Search for the cell housing the specified text and yield its [x, y] center coordinate. 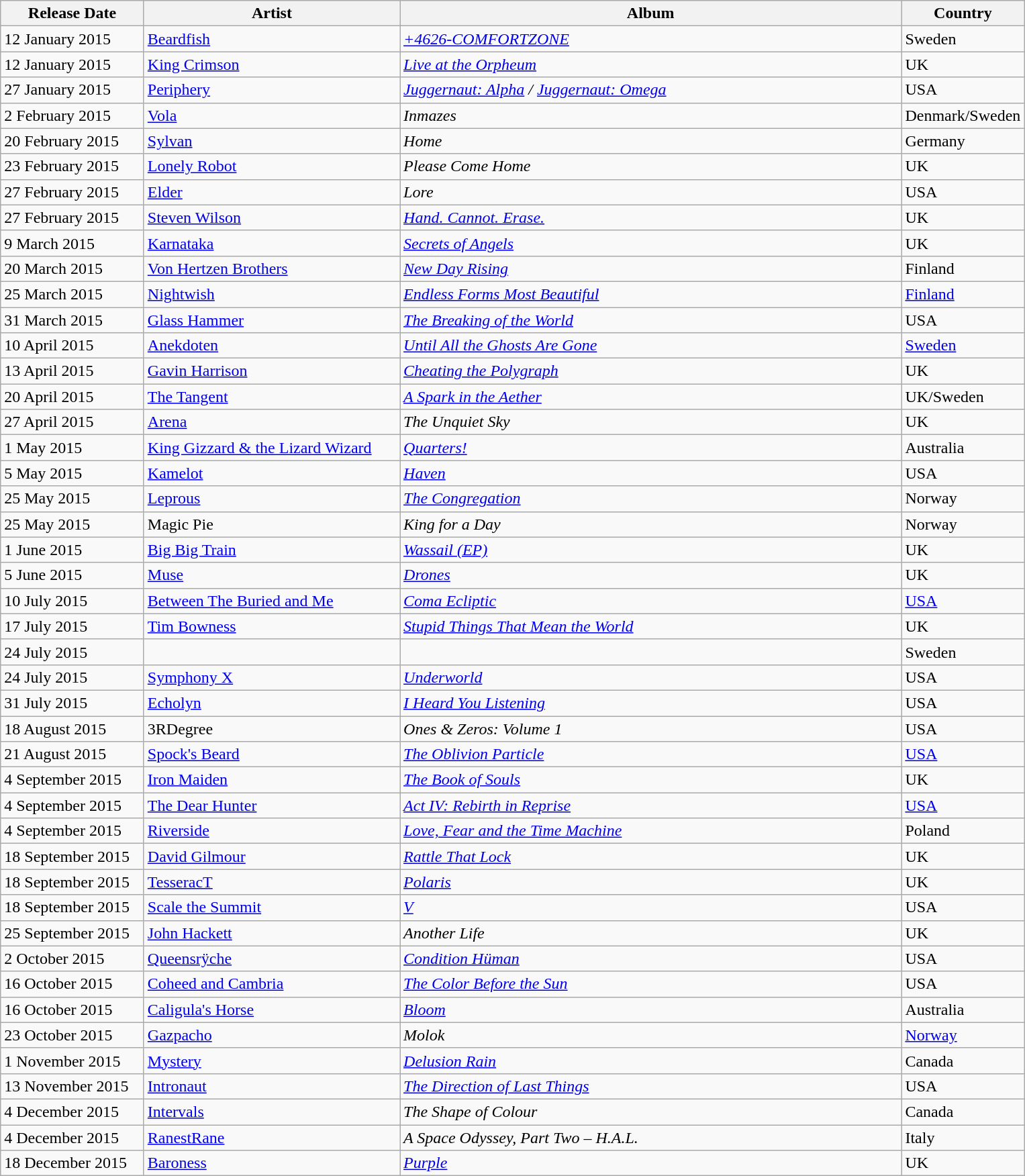
Wassail (EP) [651, 550]
A Space Odyssey, Part Two – H.A.L. [651, 1138]
Periphery [271, 90]
Tim Bowness [271, 626]
2 October 2015 [72, 959]
Stupid Things That Mean the World [651, 626]
Caligula's Horse [271, 1010]
Secrets of Angels [651, 243]
The Breaking of the World [651, 320]
20 February 2015 [72, 141]
31 March 2015 [72, 320]
Country [963, 13]
Echolyn [271, 703]
Sylvan [271, 141]
Album [651, 13]
Magic Pie [271, 524]
Haven [651, 473]
13 November 2015 [72, 1086]
Until All the Ghosts Are Gone [651, 346]
Molok [651, 1035]
Gazpacho [271, 1035]
Muse [271, 575]
Von Hertzen Brothers [271, 268]
Release Date [72, 13]
Italy [963, 1138]
Beardfish [271, 39]
Intronaut [271, 1086]
Iron Maiden [271, 780]
Purple [651, 1163]
3RDegree [271, 728]
Gavin Harrison [271, 371]
Intervals [271, 1112]
18 December 2015 [72, 1163]
Artist [271, 13]
King Crimson [271, 64]
Baroness [271, 1163]
The Tangent [271, 397]
17 July 2015 [72, 626]
Condition Hüman [651, 959]
Endless Forms Most Beautiful [651, 294]
The Dear Hunter [271, 805]
23 February 2015 [72, 166]
Elder [271, 192]
Love, Fear and the Time Machine [651, 831]
RanestRane [271, 1138]
King Gizzard & the Lizard Wizard [271, 448]
13 April 2015 [72, 371]
Nightwish [271, 294]
Juggernaut: Alpha / Juggernaut: Omega [651, 90]
The Direction of Last Things [651, 1086]
Another Life [651, 933]
31 July 2015 [72, 703]
Karnataka [271, 243]
Lore [651, 192]
Drones [651, 575]
5 May 2015 [72, 473]
TesseracT [271, 882]
Quarters! [651, 448]
Act IV: Rebirth in Reprise [651, 805]
+4626-COMFORTZONE [651, 39]
The Shape of Colour [651, 1112]
Queensrÿche [271, 959]
20 April 2015 [72, 397]
Underworld [651, 677]
Home [651, 141]
I Heard You Listening [651, 703]
The Unquiet Sky [651, 422]
The Color Before the Sun [651, 984]
Please Come Home [651, 166]
John Hackett [271, 933]
Denmark/Sweden [963, 115]
2 February 2015 [72, 115]
Mystery [271, 1061]
A Spark in the Aether [651, 397]
David Gilmour [271, 856]
Live at the Orpheum [651, 64]
27 January 2015 [72, 90]
Arena [271, 422]
Delusion Rain [651, 1061]
King for a Day [651, 524]
27 April 2015 [72, 422]
20 March 2015 [72, 268]
Coma Ecliptic [651, 601]
10 July 2015 [72, 601]
Inmazes [651, 115]
Polaris [651, 882]
1 June 2015 [72, 550]
Lonely Robot [271, 166]
10 April 2015 [72, 346]
1 November 2015 [72, 1061]
Riverside [271, 831]
Scale the Summit [271, 908]
Spock's Beard [271, 754]
9 March 2015 [72, 243]
UK/Sweden [963, 397]
Rattle That Lock [651, 856]
Leprous [271, 499]
Between The Buried and Me [271, 601]
18 August 2015 [72, 728]
Hand. Cannot. Erase. [651, 217]
25 March 2015 [72, 294]
V [651, 908]
Symphony X [271, 677]
Ones & Zeros: Volume 1 [651, 728]
25 September 2015 [72, 933]
Big Big Train [271, 550]
Glass Hammer [271, 320]
Vola [271, 115]
21 August 2015 [72, 754]
Cheating the Polygraph [651, 371]
5 June 2015 [72, 575]
23 October 2015 [72, 1035]
Coheed and Cambria [271, 984]
Anekdoten [271, 346]
The Oblivion Particle [651, 754]
Germany [963, 141]
Steven Wilson [271, 217]
Kamelot [271, 473]
Bloom [651, 1010]
New Day Rising [651, 268]
1 May 2015 [72, 448]
Poland [963, 831]
The Book of Souls [651, 780]
The Congregation [651, 499]
